Extract the [x, y] coordinate from the center of the cell holding the provided text.  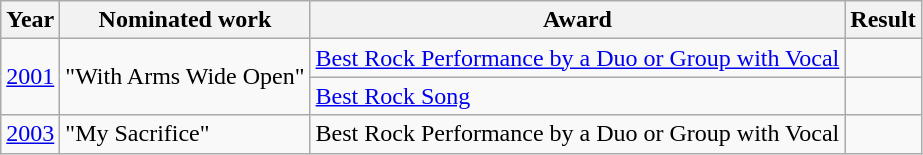
2003 [30, 134]
Nominated work [185, 20]
Result [883, 20]
"My Sacrifice" [185, 134]
Award [578, 20]
"With Arms Wide Open" [185, 77]
Best Rock Song [578, 96]
Year [30, 20]
2001 [30, 77]
